Capture the cell that displays the provided text and extract its [x, y] central coordinate. 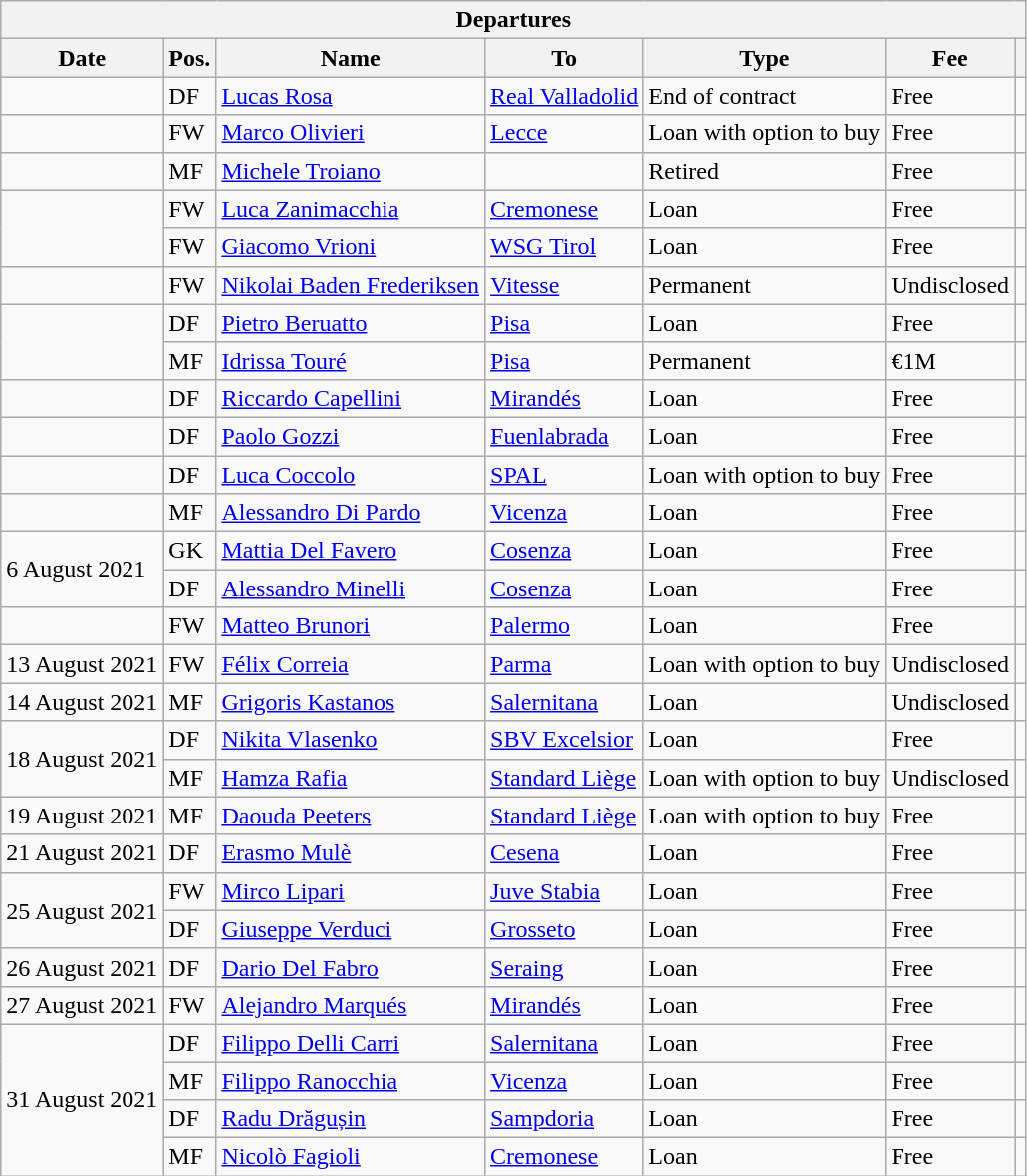
Giuseppe Verduci [351, 929]
Nikita Vlasenko [351, 740]
Cesena [564, 853]
Parma [564, 664]
Real Valladolid [564, 96]
Hamza Rafia [351, 778]
Luca Coccolo [351, 475]
Alessandro Minelli [351, 588]
Lucas Rosa [351, 96]
Palermo [564, 626]
Daouda Peeters [351, 816]
Mirco Lipari [351, 891]
18 August 2021 [82, 759]
Name [351, 58]
SPAL [564, 475]
Seraing [564, 967]
13 August 2021 [82, 664]
Nikolai Baden Frederiksen [351, 285]
€1M [950, 360]
Fuenlabrada [564, 436]
Matteo Brunori [351, 626]
Lecce [564, 133]
Félix Correia [351, 664]
To [564, 58]
Grigoris Kastanos [351, 702]
25 August 2021 [82, 910]
26 August 2021 [82, 967]
Nicolò Fagioli [351, 1157]
6 August 2021 [82, 570]
Giacomo Vrioni [351, 247]
Retired [765, 171]
GK [189, 551]
Luca Zanimacchia [351, 209]
Departures [514, 20]
Marco Olivieri [351, 133]
Date [82, 58]
Juve Stabia [564, 891]
Alessandro Di Pardo [351, 513]
21 August 2021 [82, 853]
14 August 2021 [82, 702]
Paolo Gozzi [351, 436]
27 August 2021 [82, 1005]
Alejandro Marqués [351, 1005]
Pietro Beruatto [351, 323]
WSG Tirol [564, 247]
Filippo Delli Carri [351, 1043]
Sampdoria [564, 1119]
SBV Excelsior [564, 740]
Radu Drăgușin [351, 1119]
Type [765, 58]
Idrissa Touré [351, 360]
31 August 2021 [82, 1099]
19 August 2021 [82, 816]
Michele Troiano [351, 171]
Dario Del Fabro [351, 967]
End of contract [765, 96]
Vitesse [564, 285]
Erasmo Mulè [351, 853]
Filippo Ranocchia [351, 1080]
Grosseto [564, 929]
Mattia Del Favero [351, 551]
Pos. [189, 58]
Fee [950, 58]
Riccardo Capellini [351, 398]
